Provide the [x, y] coordinate of the cell's center where the given text is located.  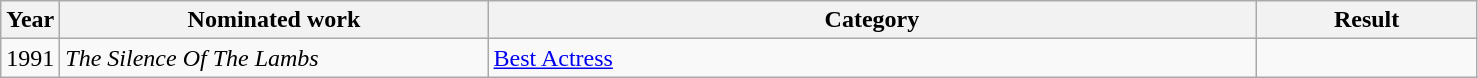
Best Actress [872, 58]
Category [872, 20]
Year [30, 20]
Nominated work [274, 20]
1991 [30, 58]
Result [1366, 20]
The Silence Of The Lambs [274, 58]
